Locate the cell with the specified text and output its [x, y] center coordinate. 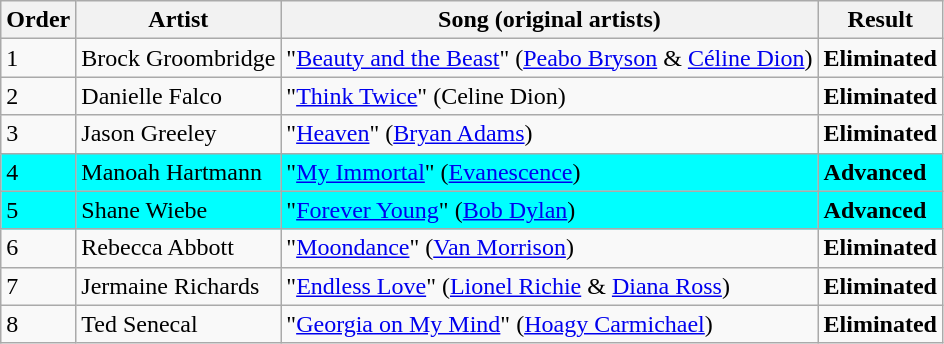
6 [38, 248]
"Think Twice" (Celine Dion) [550, 96]
Rebecca Abbott [178, 248]
"Endless Love" (Lionel Richie & Diana Ross) [550, 286]
"Forever Young" (Bob Dylan) [550, 210]
2 [38, 96]
Manoah Hartmann [178, 172]
5 [38, 210]
Order [38, 20]
4 [38, 172]
Jason Greeley [178, 134]
Result [880, 20]
Danielle Falco [178, 96]
Song (original artists) [550, 20]
Ted Senecal [178, 324]
1 [38, 58]
"My Immortal" (Evanescence) [550, 172]
Jermaine Richards [178, 286]
Artist [178, 20]
3 [38, 134]
"Moondance" (Van Morrison) [550, 248]
7 [38, 286]
8 [38, 324]
Shane Wiebe [178, 210]
"Georgia on My Mind" (Hoagy Carmichael) [550, 324]
"Beauty and the Beast" (Peabo Bryson & Céline Dion) [550, 58]
Brock Groombridge [178, 58]
"Heaven" (Bryan Adams) [550, 134]
